From the cell containing the given text, extract its center point as (x, y) coordinate. 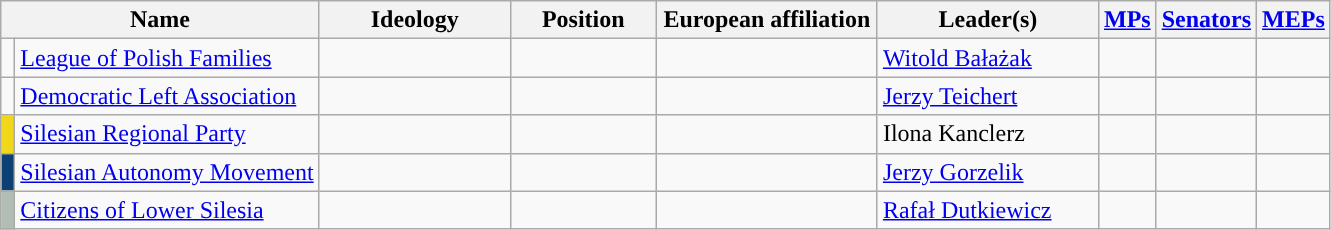
League of Polish Families (167, 58)
Citizens of Lower Silesia (167, 210)
Ilona Kanclerz (988, 134)
Rafał Dutkiewicz (988, 210)
Position (583, 20)
Silesian Regional Party (167, 134)
MPs (1127, 20)
European affiliation (766, 20)
Senators (1206, 20)
Ideology (414, 20)
Silesian Autonomy Movement (167, 172)
Democratic Left Association (167, 96)
Jerzy Teichert (988, 96)
MEPs (1294, 20)
Witold Bałażak (988, 58)
Name (160, 20)
Jerzy Gorzelik (988, 172)
Leader(s) (988, 20)
